Scan for the cell matching the given text and deliver its (X, Y) coordinate at center. 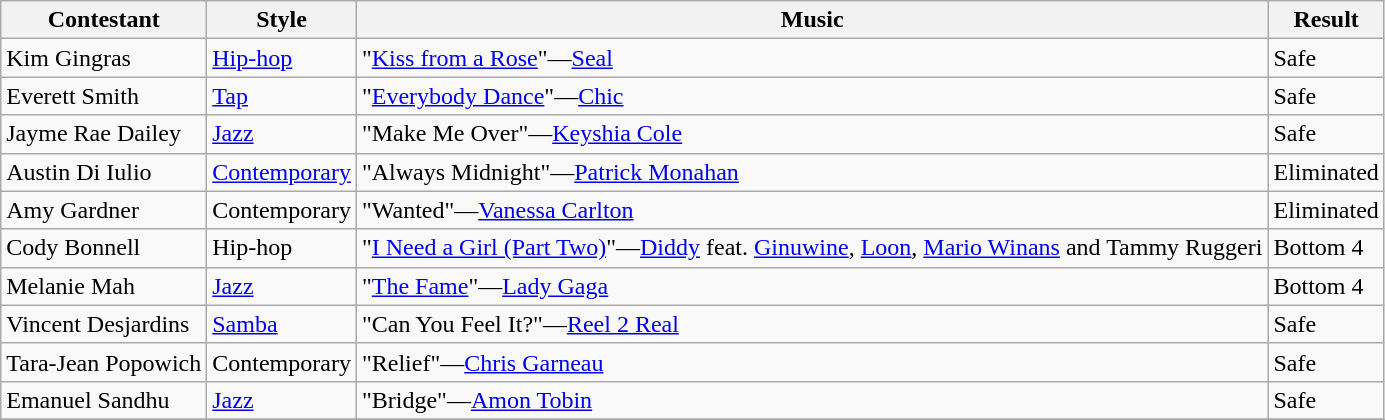
Music (812, 20)
"Kiss from a Rose"—Seal (812, 58)
"Always Midnight"—Patrick Monahan (812, 172)
Tara-Jean Popowich (104, 362)
"Make Me Over"—Keyshia Cole (812, 134)
"The Fame"—Lady Gaga (812, 286)
Jayme Rae Dailey (104, 134)
Amy Gardner (104, 210)
"Can You Feel It?"—Reel 2 Real (812, 324)
Contestant (104, 20)
Samba (282, 324)
Result (1326, 20)
Vincent Desjardins (104, 324)
"Everybody Dance"—Chic (812, 96)
Austin Di Iulio (104, 172)
Emanuel Sandhu (104, 400)
Cody Bonnell (104, 248)
Tap (282, 96)
"Relief"—Chris Garneau (812, 362)
Kim Gingras (104, 58)
"I Need a Girl (Part Two)"—Diddy feat. Ginuwine, Loon, Mario Winans and Tammy Ruggeri (812, 248)
"Wanted"—Vanessa Carlton (812, 210)
"Bridge"—Amon Tobin (812, 400)
Everett Smith (104, 96)
Melanie Mah (104, 286)
Style (282, 20)
